Locate the cell with the specified text and output its [X, Y] center coordinate. 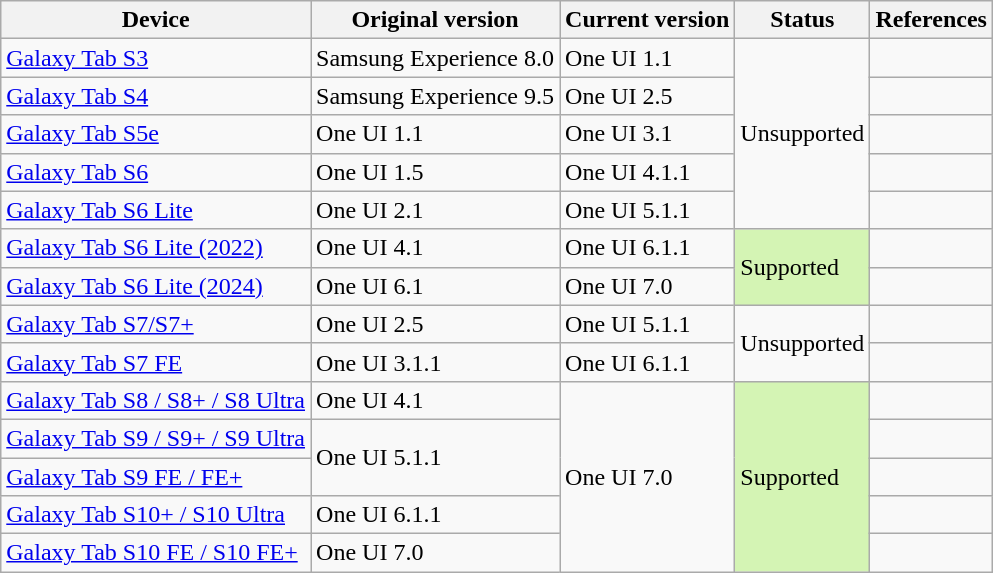
Galaxy Tab S9 / S9+ / S9 Ultra [156, 438]
Galaxy Tab S10 FE / S10 FE+ [156, 553]
References [932, 20]
Galaxy Tab S6 Lite (2024) [156, 286]
Current version [648, 20]
Galaxy Tab S6 Lite (2022) [156, 248]
Galaxy Tab S3 [156, 58]
Galaxy Tab S6 [156, 172]
Galaxy Tab S7/S7+ [156, 324]
Galaxy Tab S10+ / S10 Ultra [156, 515]
One UI 2.1 [436, 210]
Galaxy Tab S7 FE [156, 362]
One UI 3.1 [648, 134]
Status [802, 20]
One UI 3.1.1 [436, 362]
One UI 1.5 [436, 172]
Device [156, 20]
Original version [436, 20]
Galaxy Tab S9 FE / FE+ [156, 477]
Galaxy Tab S4 [156, 96]
One UI 6.1 [436, 286]
Samsung Experience 9.5 [436, 96]
One UI 4.1.1 [648, 172]
Galaxy Tab S5e [156, 134]
Galaxy Tab S8 / S8+ / S8 Ultra [156, 400]
Galaxy Tab S6 Lite [156, 210]
Samsung Experience 8.0 [436, 58]
